Return (X, Y) of the center of cell containing provided text 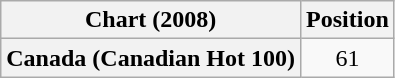
Position (348, 20)
61 (348, 58)
Canada (Canadian Hot 100) (151, 58)
Chart (2008) (151, 20)
